For the text-containing cell, return its midpoint in (x, y) coordinate format. 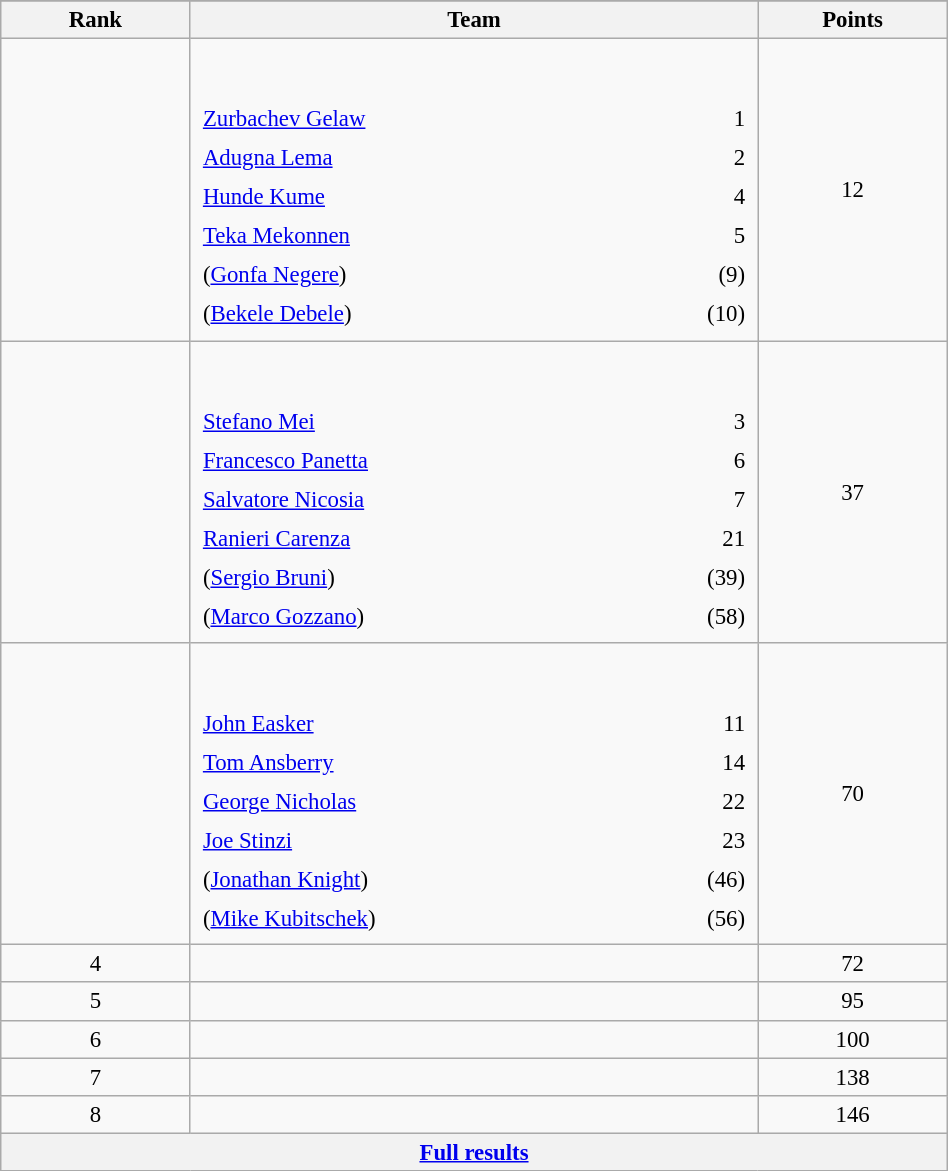
(Marco Gozzano) (414, 616)
Zurbachev Gelaw 1 Adugna Lema 2 Hunde Kume 4 Teka Mekonnen 5 (Gonfa Negere) (9) (Bekele Debele) (10) (474, 190)
Tom Ansberry (416, 762)
37 (852, 492)
Stefano Mei (414, 421)
(Sergio Bruni) (414, 577)
(58) (692, 616)
Joe Stinzi (416, 840)
(10) (691, 314)
Teka Mekonnen (413, 236)
Points (852, 20)
John Easker (416, 723)
(39) (692, 577)
14 (694, 762)
11 (694, 723)
Full results (474, 1152)
Hunde Kume (413, 197)
146 (852, 1114)
95 (852, 1002)
1 (691, 119)
George Nicholas (416, 801)
70 (852, 794)
(Gonfa Negere) (413, 275)
Rank (96, 20)
22 (694, 801)
Adugna Lema (413, 158)
21 (692, 538)
Ranieri Carenza (414, 538)
100 (852, 1039)
Zurbachev Gelaw (413, 119)
Team (474, 20)
2 (691, 158)
(9) (691, 275)
8 (96, 1114)
3 (692, 421)
(56) (694, 919)
138 (852, 1077)
72 (852, 964)
Salvatore Nicosia (414, 499)
(Jonathan Knight) (416, 880)
John Easker 11 Tom Ansberry 14 George Nicholas 22 Joe Stinzi 23 (Jonathan Knight) (46) (Mike Kubitschek) (56) (474, 794)
(Mike Kubitschek) (416, 919)
(Bekele Debele) (413, 314)
Stefano Mei 3 Francesco Panetta 6 Salvatore Nicosia 7 Ranieri Carenza 21 (Sergio Bruni) (39) (Marco Gozzano) (58) (474, 492)
12 (852, 190)
(46) (694, 880)
23 (694, 840)
Francesco Panetta (414, 460)
